Return the [X, Y] coordinate for the center point of the cell that contains the specified text.  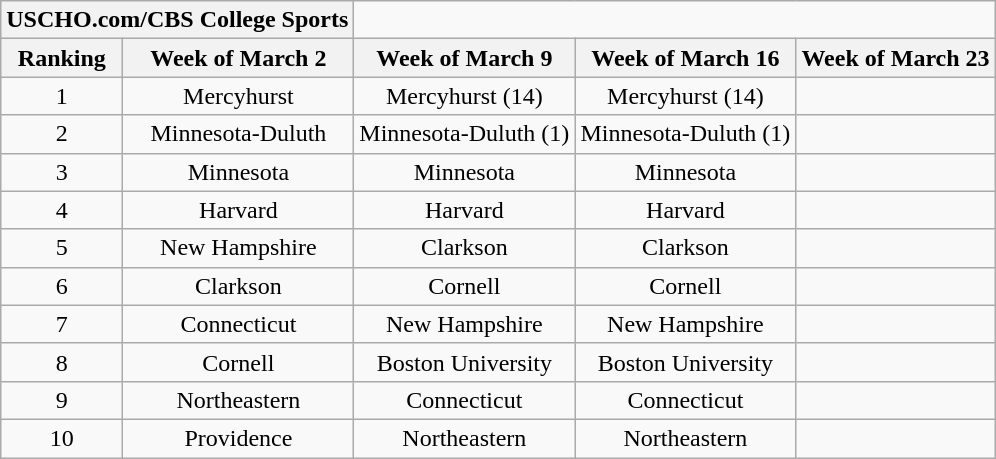
4 [62, 210]
Week of March 23 [896, 58]
Ranking [62, 58]
7 [62, 324]
2 [62, 134]
1 [62, 96]
Week of March 9 [464, 58]
Minnesota-Duluth [238, 134]
Mercyhurst [238, 96]
Providence [238, 438]
Week of March 2 [238, 58]
Week of March 16 [686, 58]
10 [62, 438]
5 [62, 248]
8 [62, 362]
9 [62, 400]
6 [62, 286]
3 [62, 172]
USCHO.com/CBS College Sports [178, 20]
